Find where the given text appears and provide that cell's center as [x, y] coordinate. 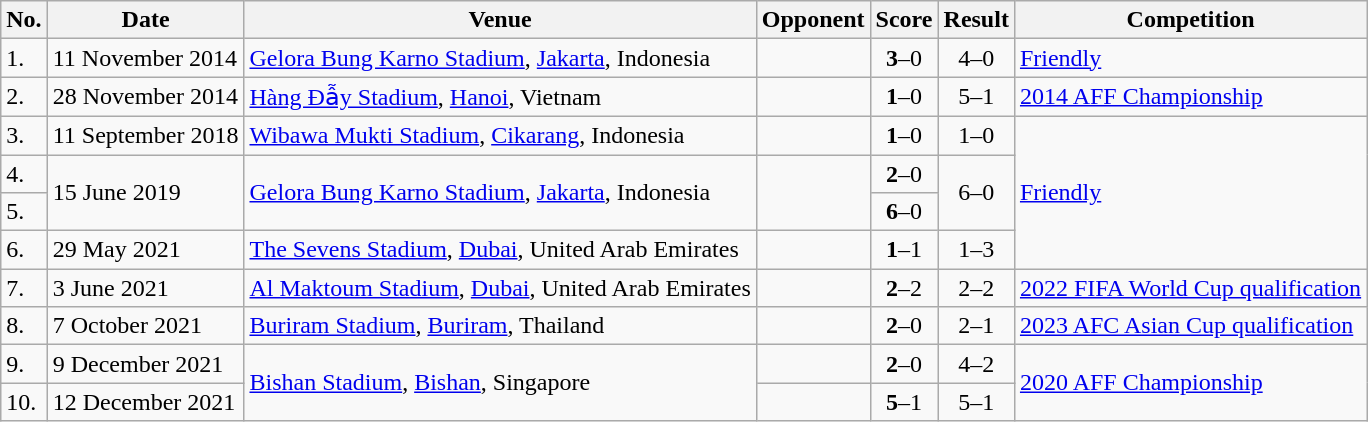
9 December 2021 [146, 364]
No. [24, 20]
Opponent [813, 20]
11 September 2018 [146, 135]
1. [24, 58]
3 June 2021 [146, 288]
3. [24, 135]
4–0 [976, 58]
8. [24, 326]
6. [24, 250]
Result [976, 20]
29 May 2021 [146, 250]
1–3 [976, 250]
7. [24, 288]
5. [24, 212]
2022 FIFA World Cup qualification [1190, 288]
3–0 [904, 58]
Hàng Đẫy Stadium, Hanoi, Vietnam [500, 97]
Score [904, 20]
2014 AFF Championship [1190, 97]
Buriram Stadium, Buriram, Thailand [500, 326]
28 November 2014 [146, 97]
2–1 [976, 326]
Competition [1190, 20]
Venue [500, 20]
10. [24, 402]
2023 AFC Asian Cup qualification [1190, 326]
2020 AFF Championship [1190, 383]
Wibawa Mukti Stadium, Cikarang, Indonesia [500, 135]
1–1 [904, 250]
4–2 [976, 364]
11 November 2014 [146, 58]
The Sevens Stadium, Dubai, United Arab Emirates [500, 250]
Date [146, 20]
12 December 2021 [146, 402]
2. [24, 97]
7 October 2021 [146, 326]
15 June 2019 [146, 192]
9. [24, 364]
4. [24, 173]
Bishan Stadium, Bishan, Singapore [500, 383]
Al Maktoum Stadium, Dubai, United Arab Emirates [500, 288]
